Identify which cell holds the provided text, then report its (x, y) central coordinate. 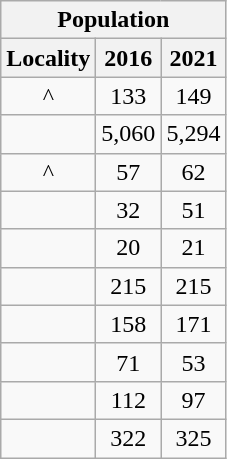
325 (194, 438)
5,294 (194, 134)
149 (194, 96)
53 (194, 362)
5,060 (128, 134)
62 (194, 172)
71 (128, 362)
171 (194, 324)
2016 (128, 58)
32 (128, 210)
57 (128, 172)
112 (128, 400)
2021 (194, 58)
21 (194, 248)
Locality (48, 58)
20 (128, 248)
133 (128, 96)
322 (128, 438)
Population (114, 20)
158 (128, 324)
97 (194, 400)
51 (194, 210)
